From the cell containing the given text, extract its center point as [x, y] coordinate. 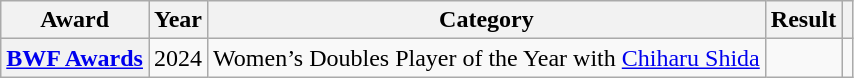
Women’s Doubles Player of the Year with Chiharu Shida [487, 58]
Result [803, 20]
Award [75, 20]
Year [178, 20]
2024 [178, 58]
BWF Awards [75, 58]
Category [487, 20]
